Search for the cell housing the specified text and yield its [X, Y] center coordinate. 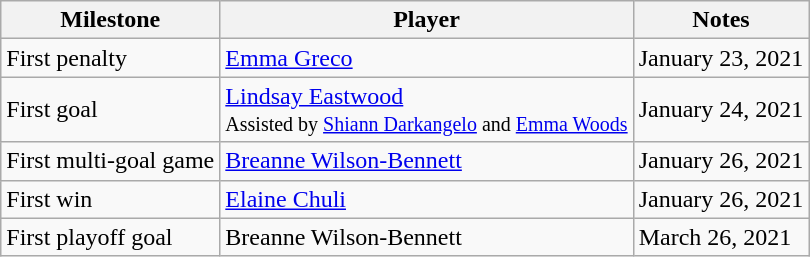
January 23, 2021 [721, 58]
First playoff goal [110, 237]
Lindsay EastwoodAssisted by Shiann Darkangelo and Emma Woods [426, 110]
Player [426, 20]
First win [110, 199]
First penalty [110, 58]
Milestone [110, 20]
Elaine Chuli [426, 199]
Notes [721, 20]
First multi-goal game [110, 161]
Emma Greco [426, 58]
First goal [110, 110]
January 24, 2021 [721, 110]
March 26, 2021 [721, 237]
